Return (x, y) of the center of cell containing provided text 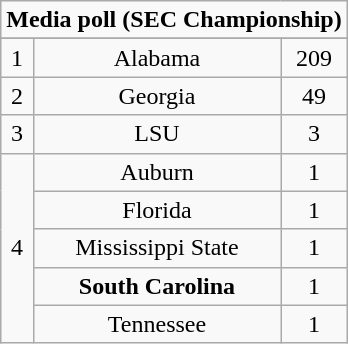
49 (314, 96)
Auburn (156, 172)
Georgia (156, 96)
4 (18, 248)
Mississippi State (156, 248)
Tennessee (156, 324)
2 (18, 96)
Media poll (SEC Championship) (174, 20)
Florida (156, 210)
Alabama (156, 58)
209 (314, 58)
South Carolina (156, 286)
LSU (156, 134)
